Return the [x, y] coordinate for the center point of the cell that contains the specified text.  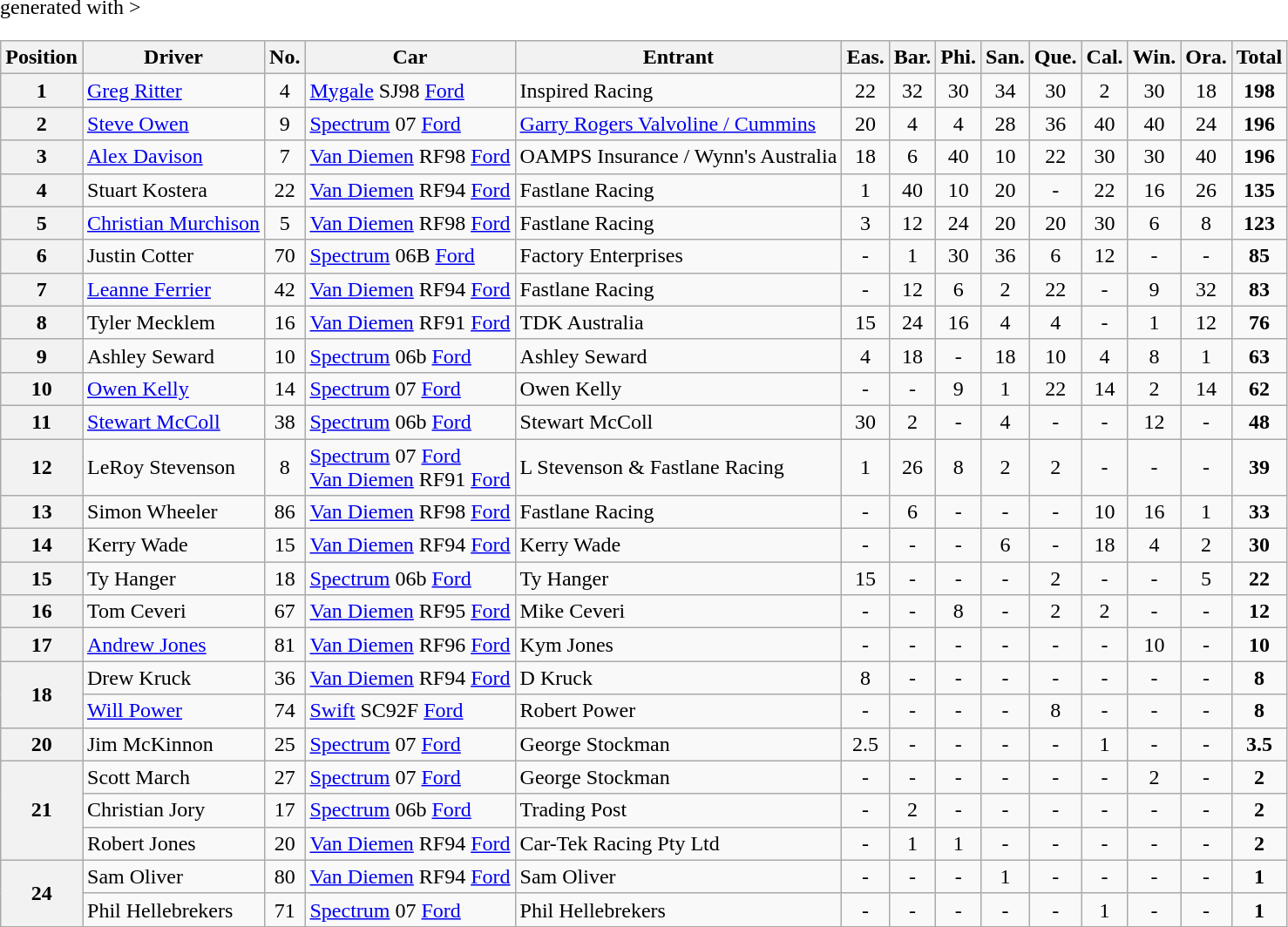
Kym Jones [678, 645]
25 [285, 744]
OAMPS Insurance / Wynn's Australia [678, 157]
Will Power [173, 711]
Inspired Racing [678, 91]
L Stevenson & Fastlane Racing [678, 467]
Van Diemen RF96 Ford [410, 645]
Car-Tek Racing Pty Ltd [678, 843]
Simon Wheeler [173, 512]
13 [42, 512]
Ora. [1206, 58]
Total [1259, 58]
67 [285, 612]
Trading Post [678, 810]
Mike Ceveri [678, 612]
Driver [173, 58]
Que. [1055, 58]
Van Diemen RF95 Ford [410, 612]
Tyler Mecklem [173, 322]
38 [285, 422]
81 [285, 645]
74 [285, 711]
Greg Ritter [173, 91]
62 [1259, 389]
28 [1006, 124]
3.5 [1259, 744]
11 [42, 422]
Bar. [912, 58]
Mygale SJ98 Ford [410, 91]
Car [410, 58]
Spectrum 06B Ford [410, 256]
Garry Rogers Valvoline / Cummins [678, 124]
Scott March [173, 777]
198 [1259, 91]
Factory Enterprises [678, 256]
San. [1006, 58]
80 [285, 876]
21 [42, 810]
Christian Jory [173, 810]
33 [1259, 512]
Spectrum 07 Ford Van Diemen RF91 Ford [410, 467]
Robert Jones [173, 843]
Alex Davison [173, 157]
LeRoy Stevenson [173, 467]
Position [42, 58]
No. [285, 58]
D Kruck [678, 678]
86 [285, 512]
Robert Power [678, 711]
27 [285, 777]
Phi. [959, 58]
39 [1259, 467]
135 [1259, 190]
85 [1259, 256]
Cal. [1105, 58]
83 [1259, 289]
34 [1006, 91]
Jim McKinnon [173, 744]
2.5 [865, 744]
Tom Ceveri [173, 612]
42 [285, 289]
123 [1259, 223]
Justin Cotter [173, 256]
Win. [1154, 58]
63 [1259, 355]
TDK Australia [678, 322]
Stuart Kostera [173, 190]
Eas. [865, 58]
Christian Murchison [173, 223]
Drew Kruck [173, 678]
Leanne Ferrier [173, 289]
Van Diemen RF91 Ford [410, 322]
76 [1259, 322]
48 [1259, 422]
70 [285, 256]
Steve Owen [173, 124]
71 [285, 910]
Entrant [678, 58]
Swift SC92F Ford [410, 711]
Andrew Jones [173, 645]
